Scan for the cell matching the given text and deliver its (x, y) coordinate at center. 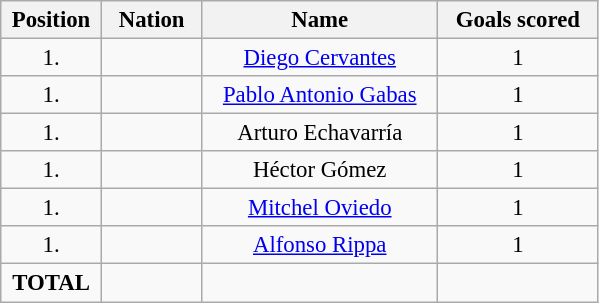
Nation (152, 20)
Mitchel Oviedo (320, 208)
Pablo Antonio Gabas (320, 95)
Arturo Echavarría (320, 133)
Position (52, 20)
TOTAL (52, 283)
Goals scored (518, 20)
Diego Cervantes (320, 58)
Name (320, 20)
Alfonso Rippa (320, 245)
Héctor Gómez (320, 170)
